Provide the (X, Y) coordinate of the cell's center where the given text is located.  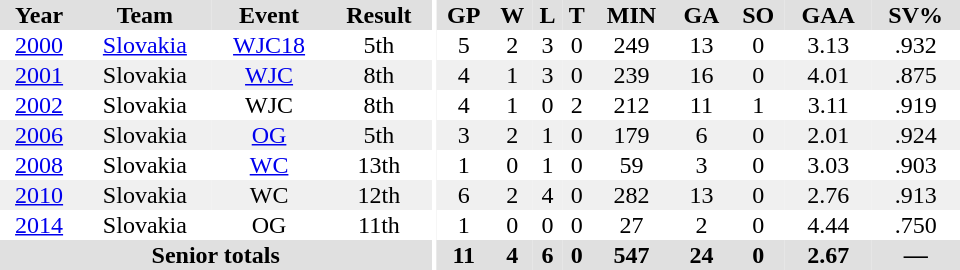
Result (380, 15)
— (916, 255)
.750 (916, 225)
.924 (916, 135)
2008 (39, 165)
WJC18 (270, 45)
.919 (916, 105)
59 (631, 165)
13th (380, 165)
4.01 (828, 75)
2.67 (828, 255)
27 (631, 225)
2000 (39, 45)
Year (39, 15)
.875 (916, 75)
249 (631, 45)
SV% (916, 15)
12th (380, 195)
547 (631, 255)
Event (270, 15)
16 (702, 75)
3.13 (828, 45)
239 (631, 75)
W (512, 15)
2014 (39, 225)
4.44 (828, 225)
3.11 (828, 105)
.913 (916, 195)
11th (380, 225)
MIN (631, 15)
2.01 (828, 135)
2.76 (828, 195)
5 (464, 45)
L (548, 15)
GP (464, 15)
179 (631, 135)
Team (144, 15)
.932 (916, 45)
212 (631, 105)
282 (631, 195)
.903 (916, 165)
Senior totals (216, 255)
24 (702, 255)
3.03 (828, 165)
T (576, 15)
GAA (828, 15)
2006 (39, 135)
2002 (39, 105)
GA (702, 15)
SO (758, 15)
2010 (39, 195)
2001 (39, 75)
